Output the [X, Y] coordinate of the center of the cell containing the given text.  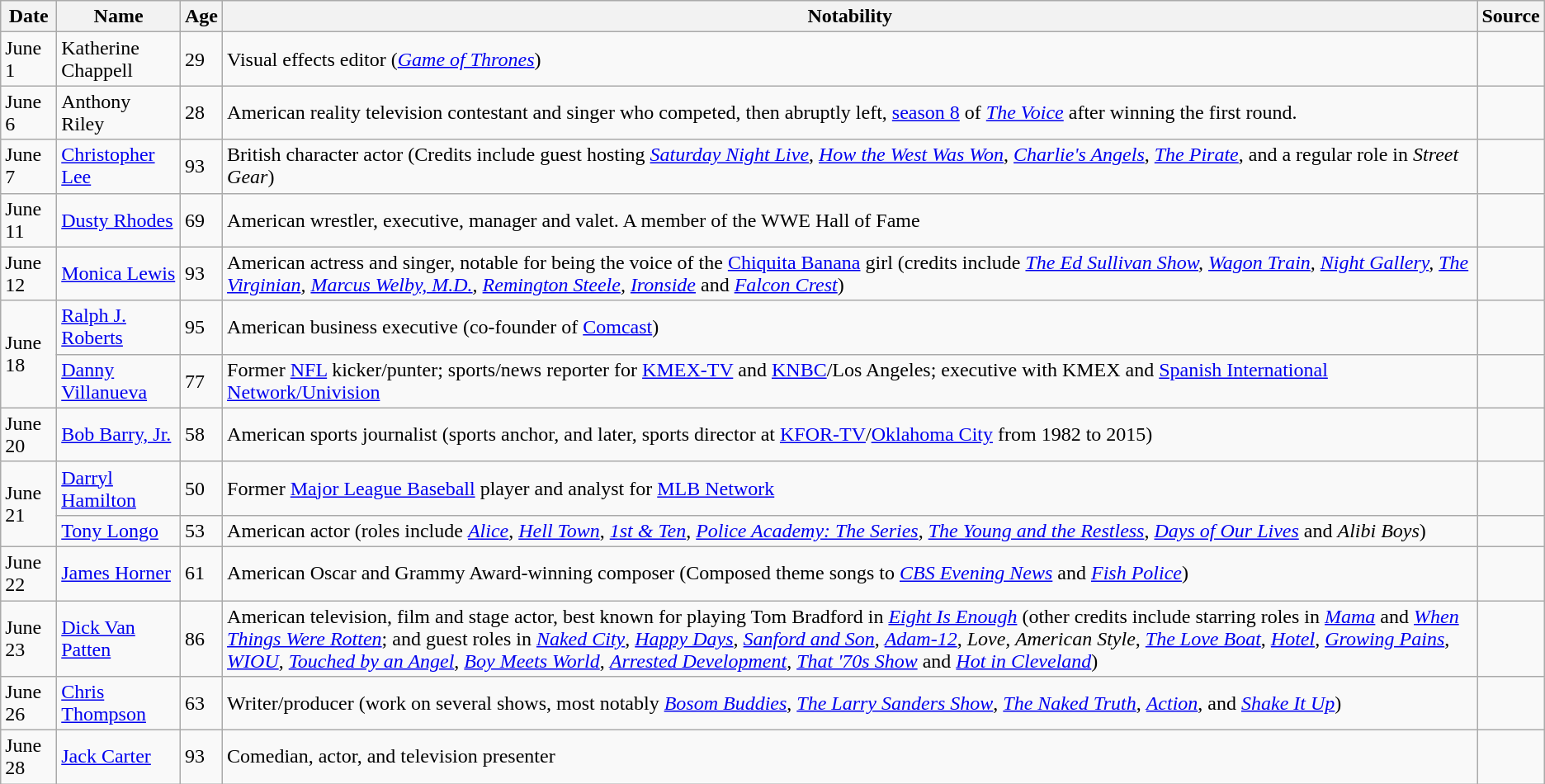
June 23 [29, 639]
29 [201, 59]
Notability [850, 17]
American actor (roles include Alice, Hell Town, 1st & Ten, Police Academy: The Series, The Young and the Restless, Days of Our Lives and Alibi Boys) [850, 531]
61 [201, 573]
58 [201, 434]
Anthony Riley [119, 112]
Chris Thompson [119, 703]
Dusty Rhodes [119, 220]
June 7 [29, 167]
Darryl Hamilton [119, 489]
Writer/producer (work on several shows, most notably Bosom Buddies, The Larry Sanders Show, The Naked Truth, Action, and Shake It Up) [850, 703]
69 [201, 220]
63 [201, 703]
Source [1510, 17]
American sports journalist (sports anchor, and later, sports director at KFOR-TV/Oklahoma City from 1982 to 2015) [850, 434]
Danny Villanueva [119, 381]
Visual effects editor (Game of Thrones) [850, 59]
Ralph J. Roberts [119, 327]
June 22 [29, 573]
77 [201, 381]
Dick Van Patten [119, 639]
Name [119, 17]
Bob Barry, Jr. [119, 434]
American reality television contestant and singer who competed, then abruptly left, season 8 of The Voice after winning the first round. [850, 112]
Christopher Lee [119, 167]
June 11 [29, 220]
June 20 [29, 434]
June 12 [29, 274]
50 [201, 489]
American Oscar and Grammy Award-winning composer (Composed theme songs to CBS Evening News and Fish Police) [850, 573]
June 28 [29, 758]
53 [201, 531]
American business executive (co-founder of Comcast) [850, 327]
American wrestler, executive, manager and valet. A member of the WWE Hall of Fame [850, 220]
95 [201, 327]
Former Major League Baseball player and analyst for MLB Network [850, 489]
86 [201, 639]
Monica Lewis [119, 274]
Tony Longo [119, 531]
June 26 [29, 703]
June 21 [29, 503]
Age [201, 17]
June 1 [29, 59]
28 [201, 112]
Date [29, 17]
June 18 [29, 354]
Comedian, actor, and television presenter [850, 758]
James Horner [119, 573]
June 6 [29, 112]
Former NFL kicker/punter; sports/news reporter for KMEX-TV and KNBC/Los Angeles; executive with KMEX and Spanish International Network/Univision [850, 381]
Jack Carter [119, 758]
Katherine Chappell [119, 59]
